Pinpoint the cell where the given text exists, returning its [x, y] midpoint coordinate. 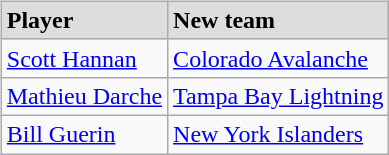
New York Islanders [278, 134]
Tampa Bay Lightning [278, 96]
Mathieu Darche [84, 96]
Player [84, 20]
New team [278, 20]
Colorado Avalanche [278, 58]
Scott Hannan [84, 58]
Bill Guerin [84, 134]
